Extract the (X, Y) coordinate from the center of the cell holding the provided text.  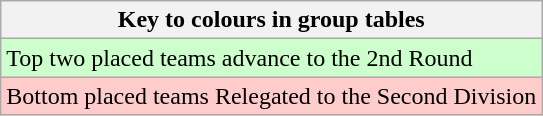
Key to colours in group tables (272, 20)
Top two placed teams advance to the 2nd Round (272, 58)
Bottom placed teams Relegated to the Second Division (272, 96)
